Locate the cell with the specified text and output its [x, y] center coordinate. 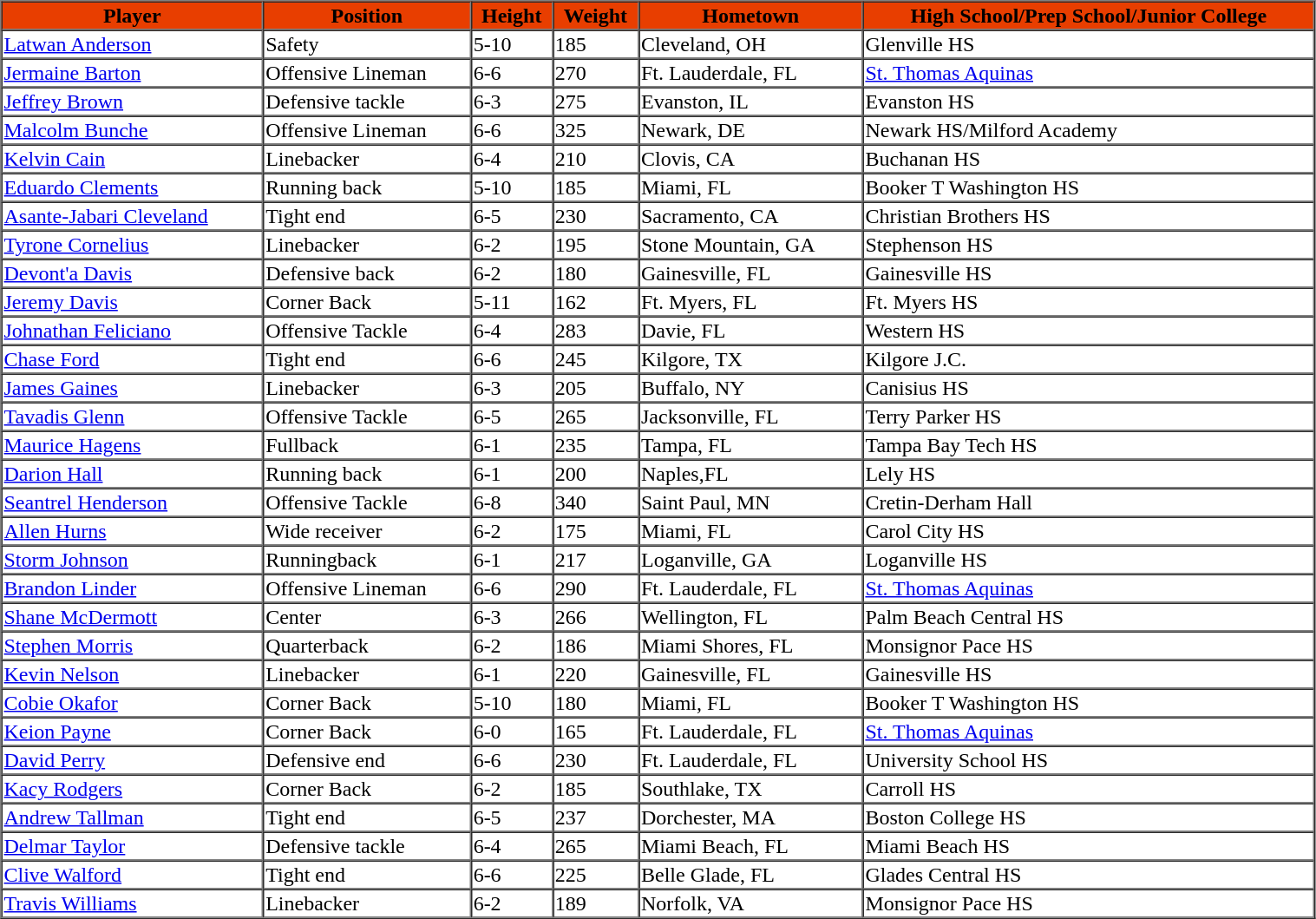
Asante-Jabari Cleveland [133, 215]
Tyrone Cornelius [133, 245]
Kilgore J.C. [1088, 359]
340 [595, 502]
200 [595, 474]
Clovis, CA [750, 158]
5-11 [512, 302]
175 [595, 531]
Davie, FL [750, 330]
James Gaines [133, 387]
Latwan Anderson [133, 43]
Norfolk, VA [750, 903]
Delmar Taylor [133, 845]
Chase Ford [133, 359]
Naples,FL [750, 474]
162 [595, 302]
Brandon Linder [133, 588]
Belle Glade, FL [750, 875]
David Perry [133, 760]
186 [595, 646]
Malcolm Bunche [133, 130]
Southlake, TX [750, 788]
165 [595, 731]
266 [595, 616]
Western HS [1088, 330]
University School HS [1088, 760]
Glades Central HS [1088, 875]
Boston College HS [1088, 817]
Fullback [366, 444]
Cobie Okafor [133, 703]
325 [595, 130]
Johnathan Feliciano [133, 330]
Ft. Myers HS [1088, 302]
Defensive end [366, 760]
Cretin-Derham Hall [1088, 502]
Stephen Morris [133, 646]
Evanston, IL [750, 101]
Jeremy Davis [133, 302]
Newark HS/Milford Academy [1088, 130]
Kelvin Cain [133, 158]
220 [595, 673]
Hometown [750, 16]
Cleveland, OH [750, 43]
205 [595, 387]
Darion Hall [133, 474]
Buchanan HS [1088, 158]
Evanston HS [1088, 101]
Tampa, FL [750, 444]
Kilgore, TX [750, 359]
210 [595, 158]
Position [366, 16]
Safety [366, 43]
Center [366, 616]
Carol City HS [1088, 531]
Loganville, GA [750, 559]
Seantrel Henderson [133, 502]
Player [133, 16]
Buffalo, NY [750, 387]
Allen Hurns [133, 531]
283 [595, 330]
275 [595, 101]
Lely HS [1088, 474]
189 [595, 903]
Runningback [366, 559]
Palm Beach Central HS [1088, 616]
Loganville HS [1088, 559]
Ft. Myers, FL [750, 302]
Kacy Rodgers [133, 788]
Clive Walford [133, 875]
Kevin Nelson [133, 673]
Saint Paul, MN [750, 502]
6-0 [512, 731]
Miami Beach, FL [750, 845]
Andrew Tallman [133, 817]
Sacramento, CA [750, 215]
Christian Brothers HS [1088, 215]
Wellington, FL [750, 616]
237 [595, 817]
Miami Beach HS [1088, 845]
Tampa Bay Tech HS [1088, 444]
Storm Johnson [133, 559]
245 [595, 359]
225 [595, 875]
Devont'a Davis [133, 272]
Keion Payne [133, 731]
Glenville HS [1088, 43]
Wide receiver [366, 531]
290 [595, 588]
Defensive back [366, 272]
Stephenson HS [1088, 245]
Stone Mountain, GA [750, 245]
Travis Williams [133, 903]
Height [512, 16]
Shane McDermott [133, 616]
High School/Prep School/Junior College [1088, 16]
Carroll HS [1088, 788]
Dorchester, MA [750, 817]
195 [595, 245]
Miami Shores, FL [750, 646]
Newark, DE [750, 130]
6-8 [512, 502]
Weight [595, 16]
Quarterback [366, 646]
Jermaine Barton [133, 73]
Eduardo Clements [133, 187]
Canisius HS [1088, 387]
Jeffrey Brown [133, 101]
217 [595, 559]
235 [595, 444]
Jacksonville, FL [750, 417]
Tavadis Glenn [133, 417]
Maurice Hagens [133, 444]
Terry Parker HS [1088, 417]
270 [595, 73]
